Capture the cell that displays the provided text and extract its [X, Y] central coordinate. 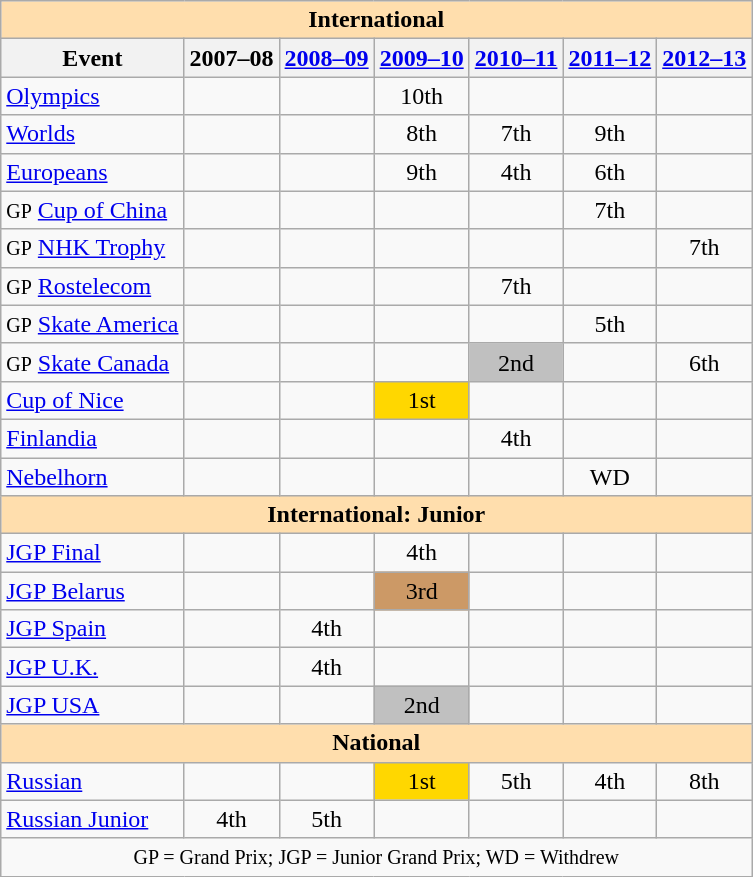
GP Skate Canada [92, 362]
GP NHK Trophy [92, 248]
International: Junior [376, 515]
2012–13 [704, 58]
2007–08 [232, 58]
2011–12 [610, 58]
Event [92, 58]
JGP U.K. [92, 667]
2009–10 [422, 58]
JGP USA [92, 705]
2008–09 [326, 58]
Cup of Nice [92, 400]
Russian Junior [92, 819]
International [376, 20]
National [376, 743]
GP Skate America [92, 324]
JGP Belarus [92, 591]
3rd [422, 591]
GP = Grand Prix; JGP = Junior Grand Prix; WD = Withdrew [376, 857]
Russian [92, 781]
Finlandia [92, 438]
10th [422, 96]
JGP Final [92, 553]
GP Cup of China [92, 210]
Olympics [92, 96]
2010–11 [516, 58]
GP Rostelecom [92, 286]
Nebelhorn [92, 477]
Worlds [92, 134]
JGP Spain [92, 629]
Europeans [92, 172]
WD [610, 477]
